Extract the [x, y] coordinate from the center of the cell holding the provided text.  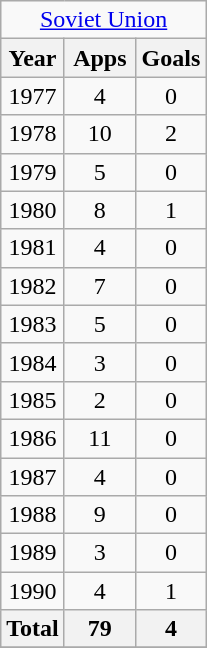
1985 [33, 400]
Soviet Union [104, 20]
1982 [33, 286]
Goals [170, 58]
1979 [33, 172]
9 [100, 515]
1981 [33, 248]
Apps [100, 58]
7 [100, 286]
Total [33, 629]
1984 [33, 362]
1978 [33, 134]
1986 [33, 438]
1990 [33, 591]
79 [100, 629]
1983 [33, 324]
1987 [33, 477]
11 [100, 438]
1989 [33, 553]
8 [100, 210]
Year [33, 58]
10 [100, 134]
1980 [33, 210]
1988 [33, 515]
1977 [33, 96]
